Pinpoint the cell where the given text exists, returning its (X, Y) midpoint coordinate. 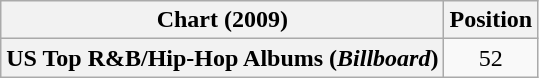
52 (491, 58)
Position (491, 20)
Chart (2009) (222, 20)
US Top R&B/Hip-Hop Albums (Billboard) (222, 58)
